Find where the given text appears and provide that cell's center as (X, Y) coordinate. 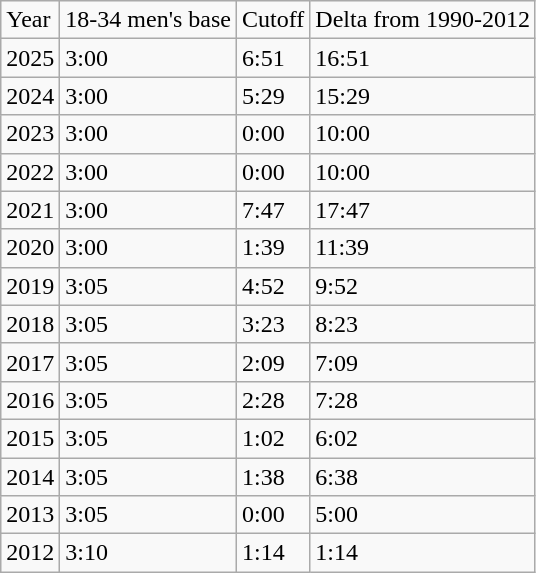
2015 (30, 438)
3:10 (148, 553)
7:09 (423, 362)
1:39 (274, 248)
2023 (30, 134)
2016 (30, 400)
6:38 (423, 477)
4:52 (274, 286)
9:52 (423, 286)
2:28 (274, 400)
2018 (30, 324)
2019 (30, 286)
Cutoff (274, 20)
2:09 (274, 362)
17:47 (423, 210)
2024 (30, 96)
6:51 (274, 58)
11:39 (423, 248)
2022 (30, 172)
2021 (30, 210)
2012 (30, 553)
8:23 (423, 324)
16:51 (423, 58)
1:38 (274, 477)
Delta from 1990-2012 (423, 20)
2013 (30, 515)
1:02 (274, 438)
2014 (30, 477)
7:47 (274, 210)
6:02 (423, 438)
5:00 (423, 515)
5:29 (274, 96)
2025 (30, 58)
2020 (30, 248)
2017 (30, 362)
Year (30, 20)
7:28 (423, 400)
18-34 men's base (148, 20)
3:23 (274, 324)
15:29 (423, 96)
